Return (x, y) of the center of cell containing provided text 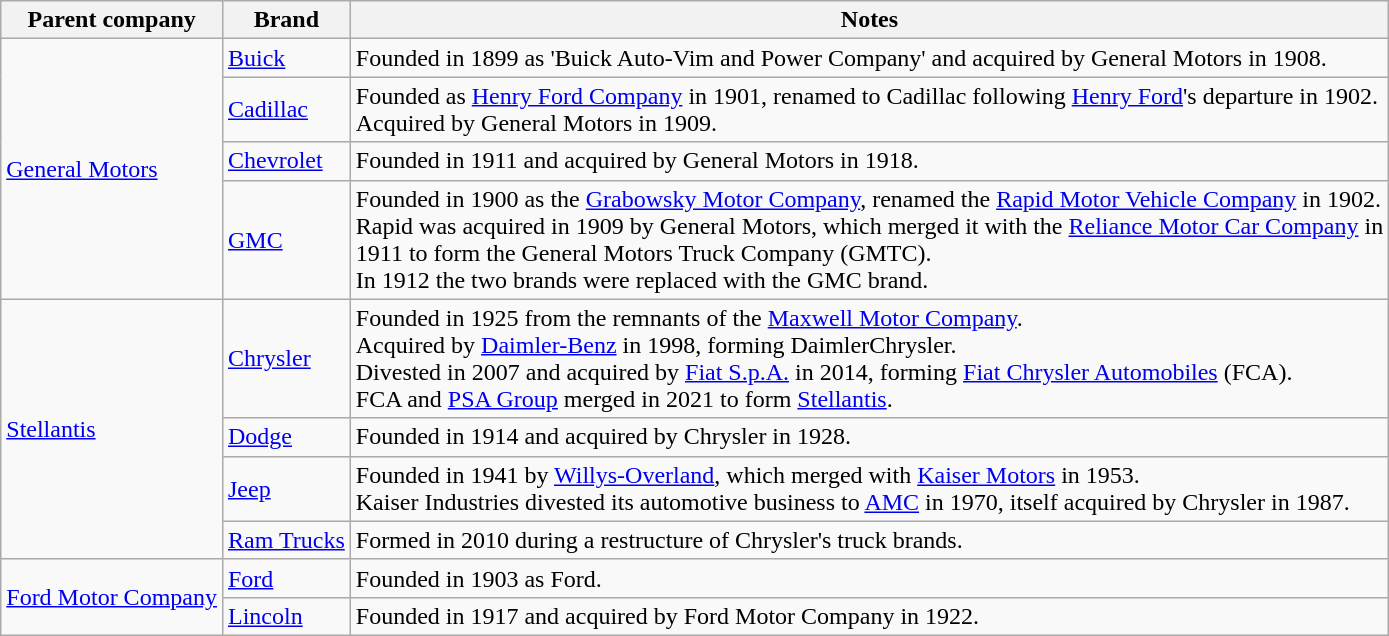
Buick (286, 58)
General Motors (112, 169)
Ford Motor Company (112, 597)
Founded in 1899 as 'Buick Auto-Vim and Power Company' and acquired by General Motors in 1908. (869, 58)
Stellantis (112, 429)
Founded in 1914 and acquired by Chrysler in 1928. (869, 437)
Ford (286, 578)
Dodge (286, 437)
Jeep (286, 488)
Chrysler (286, 358)
Founded in 1917 and acquired by Ford Motor Company in 1922. (869, 616)
Notes (869, 20)
Lincoln (286, 616)
Formed in 2010 during a restructure of Chrysler's truck brands. (869, 540)
Cadillac (286, 110)
Founded in 1911 and acquired by General Motors in 1918. (869, 161)
Brand (286, 20)
Founded in 1903 as Ford. (869, 578)
Ram Trucks (286, 540)
GMC (286, 240)
Chevrolet (286, 161)
Parent company (112, 20)
Founded as Henry Ford Company in 1901, renamed to Cadillac following Henry Ford's departure in 1902. Acquired by General Motors in 1909. (869, 110)
